Scan for the cell matching the given text and deliver its (X, Y) coordinate at center. 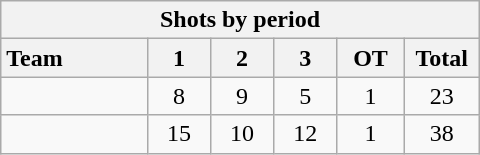
15 (178, 134)
Team (74, 58)
23 (442, 96)
8 (178, 96)
12 (306, 134)
3 (306, 58)
Shots by period (240, 20)
9 (242, 96)
2 (242, 58)
Total (442, 58)
38 (442, 134)
5 (306, 96)
OT (371, 58)
10 (242, 134)
